Output the (X, Y) coordinate of the center of the cell containing the given text.  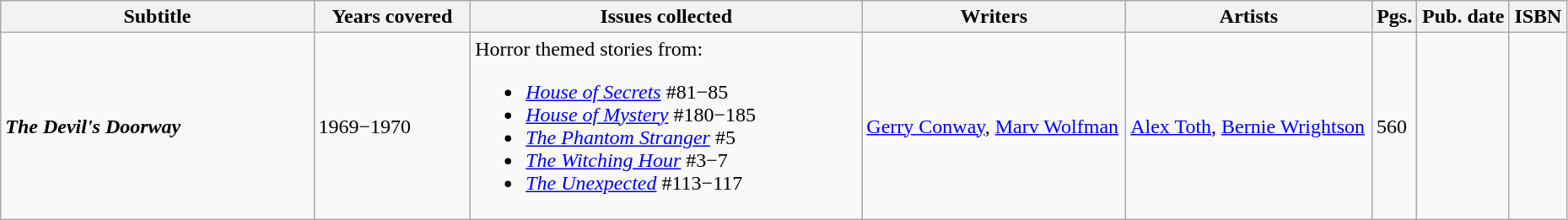
ISBN (1538, 17)
Years covered (392, 17)
The Devil's Doorway (157, 126)
Pgs. (1394, 17)
Artists (1249, 17)
Alex Toth, Bernie Wrightson (1249, 126)
Gerry Conway, Marv Wolfman (994, 126)
560 (1394, 126)
Subtitle (157, 17)
Horror themed stories from:House of Secrets #81−85House of Mystery #180−185The Phantom Stranger #5The Witching Hour #3−7The Unexpected #113−117 (666, 126)
Issues collected (666, 17)
Pub. date (1463, 17)
Writers (994, 17)
1969−1970 (392, 126)
